Output the [X, Y] coordinate of the center of the cell containing the given text.  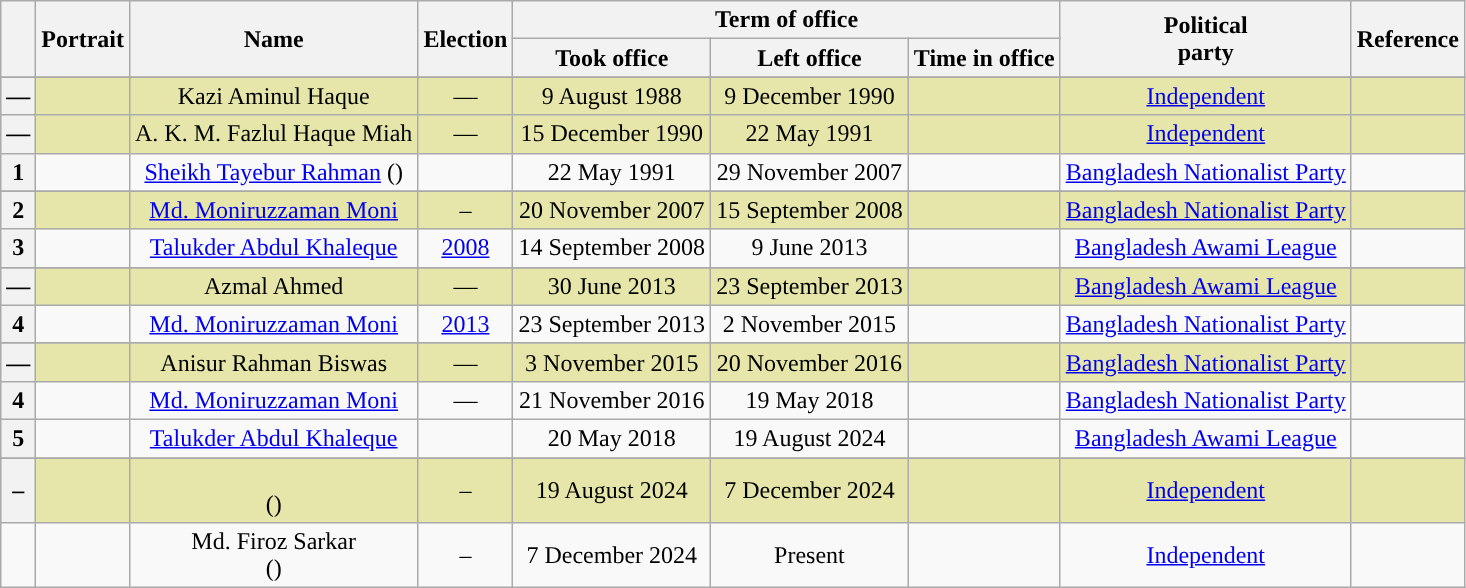
9 December 1990 [810, 96]
20 May 2018 [612, 438]
15 December 1990 [612, 134]
2013 [466, 324]
Kazi Aminul Haque [273, 96]
2 November 2015 [810, 324]
Took office [612, 58]
20 November 2007 [612, 210]
2 [18, 210]
Anisur Rahman Biswas [273, 362]
9 June 2013 [810, 248]
Election [466, 39]
2008 [466, 248]
15 September 2008 [810, 210]
3 [18, 248]
Azmal Ahmed [273, 286]
() [273, 490]
Sheikh Tayebur Rahman () [273, 172]
3 November 2015 [612, 362]
Term of office [786, 20]
Portrait [83, 39]
Md. Firoz Sarkar() [273, 556]
14 September 2008 [612, 248]
20 November 2016 [810, 362]
A. K. M. Fazlul Haque Miah [273, 134]
Political party [1206, 39]
30 June 2013 [612, 286]
Time in office [984, 58]
19 May 2018 [810, 400]
Reference [1408, 39]
9 August 1988 [612, 96]
Left office [810, 58]
Name [273, 39]
Present [810, 556]
5 [18, 438]
21 November 2016 [612, 400]
1 [18, 172]
29 November 2007 [810, 172]
